Find where the given text appears and provide that cell's center as [X, Y] coordinate. 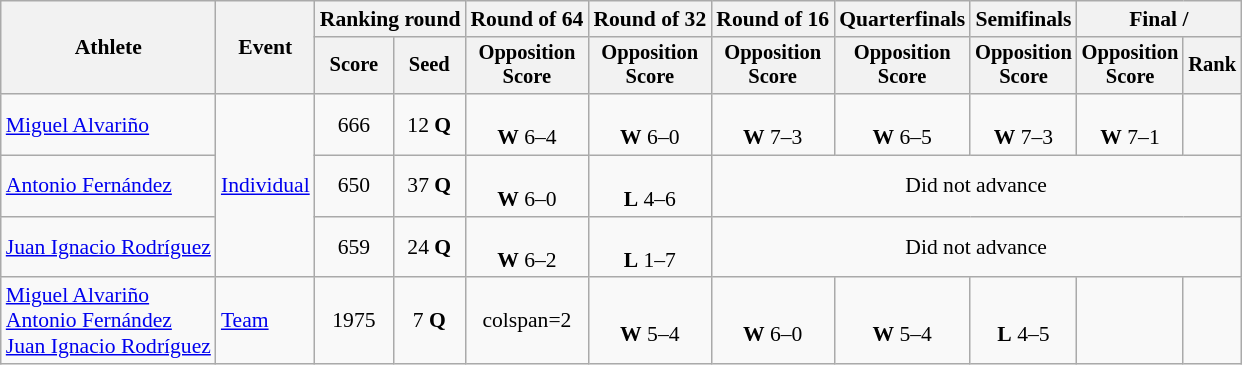
Juan Ignacio Rodríguez [108, 248]
Semifinals [1024, 19]
7 Q [429, 322]
L 4–5 [1024, 322]
Score [354, 66]
L 1–7 [650, 248]
Team [266, 322]
37 Q [429, 186]
Round of 32 [650, 19]
W 6–5 [902, 124]
1975 [354, 322]
W 6–4 [526, 124]
666 [354, 124]
Event [266, 48]
Miguel AlvariñoAntonio FernándezJuan Ignacio Rodríguez [108, 322]
Athlete [108, 48]
12 Q [429, 124]
Final / [1159, 19]
Ranking round [390, 19]
Round of 64 [526, 19]
659 [354, 248]
Rank [1212, 66]
colspan=2 [526, 322]
650 [354, 186]
Antonio Fernández [108, 186]
Individual [266, 186]
Round of 16 [772, 19]
Seed [429, 66]
Quarterfinals [902, 19]
Miguel Alvariño [108, 124]
24 Q [429, 248]
W 7–1 [1130, 124]
W 6–2 [526, 248]
L 4–6 [650, 186]
